From the cell containing the given text, extract its center point as (X, Y) coordinate. 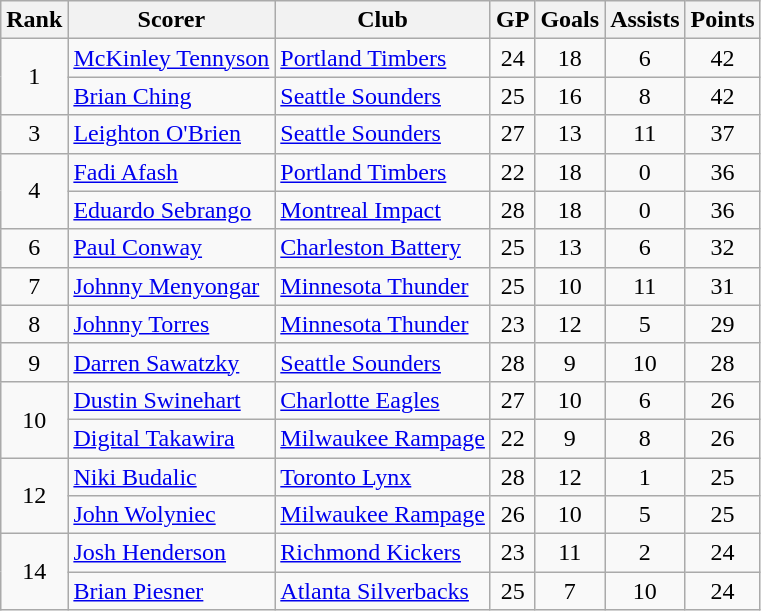
Johnny Torres (172, 324)
Brian Piesner (172, 591)
Charlotte Eagles (383, 400)
John Wolyniec (172, 515)
Points (722, 20)
Digital Takawira (172, 438)
Paul Conway (172, 248)
16 (570, 96)
Club (383, 20)
Atlanta Silverbacks (383, 591)
Rank (34, 20)
3 (34, 134)
Assists (645, 20)
31 (722, 286)
Johnny Menyongar (172, 286)
14 (34, 572)
37 (722, 134)
Eduardo Sebrango (172, 210)
Charleston Battery (383, 248)
Richmond Kickers (383, 553)
Dustin Swinehart (172, 400)
Brian Ching (172, 96)
Leighton O'Brien (172, 134)
4 (34, 191)
Scorer (172, 20)
Montreal Impact (383, 210)
29 (722, 324)
Niki Budalic (172, 477)
Darren Sawatzky (172, 362)
Toronto Lynx (383, 477)
2 (645, 553)
Goals (570, 20)
McKinley Tennyson (172, 58)
GP (512, 20)
Fadi Afash (172, 172)
Josh Henderson (172, 553)
32 (722, 248)
